Find where the given text appears and provide that cell's center as (X, Y) coordinate. 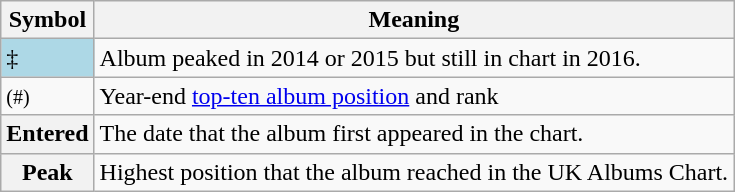
Year-end top-ten album position and rank (414, 96)
Meaning (414, 20)
Highest position that the album reached in the UK Albums Chart. (414, 172)
Peak (48, 172)
Album peaked in 2014 or 2015 but still in chart in 2016. (414, 58)
(#) (48, 96)
Entered (48, 134)
The date that the album first appeared in the chart. (414, 134)
‡ (48, 58)
Symbol (48, 20)
